Pinpoint the cell where the given text exists, returning its [X, Y] midpoint coordinate. 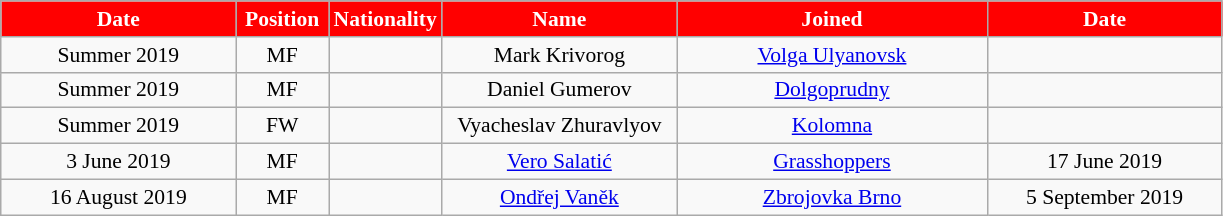
Vero Salatić [560, 162]
Ondřej Vaněk [560, 197]
Position [282, 19]
Volga Ulyanovsk [832, 55]
Kolomna [832, 126]
Zbrojovka Brno [832, 197]
Daniel Gumerov [560, 90]
Name [560, 19]
17 June 2019 [1104, 162]
16 August 2019 [118, 197]
FW [282, 126]
3 June 2019 [118, 162]
Grasshoppers [832, 162]
Mark Krivorog [560, 55]
Nationality [384, 19]
5 September 2019 [1104, 197]
Joined [832, 19]
Vyacheslav Zhuravlyov [560, 126]
Dolgoprudny [832, 90]
